From the cell containing the given text, extract its center point as [X, Y] coordinate. 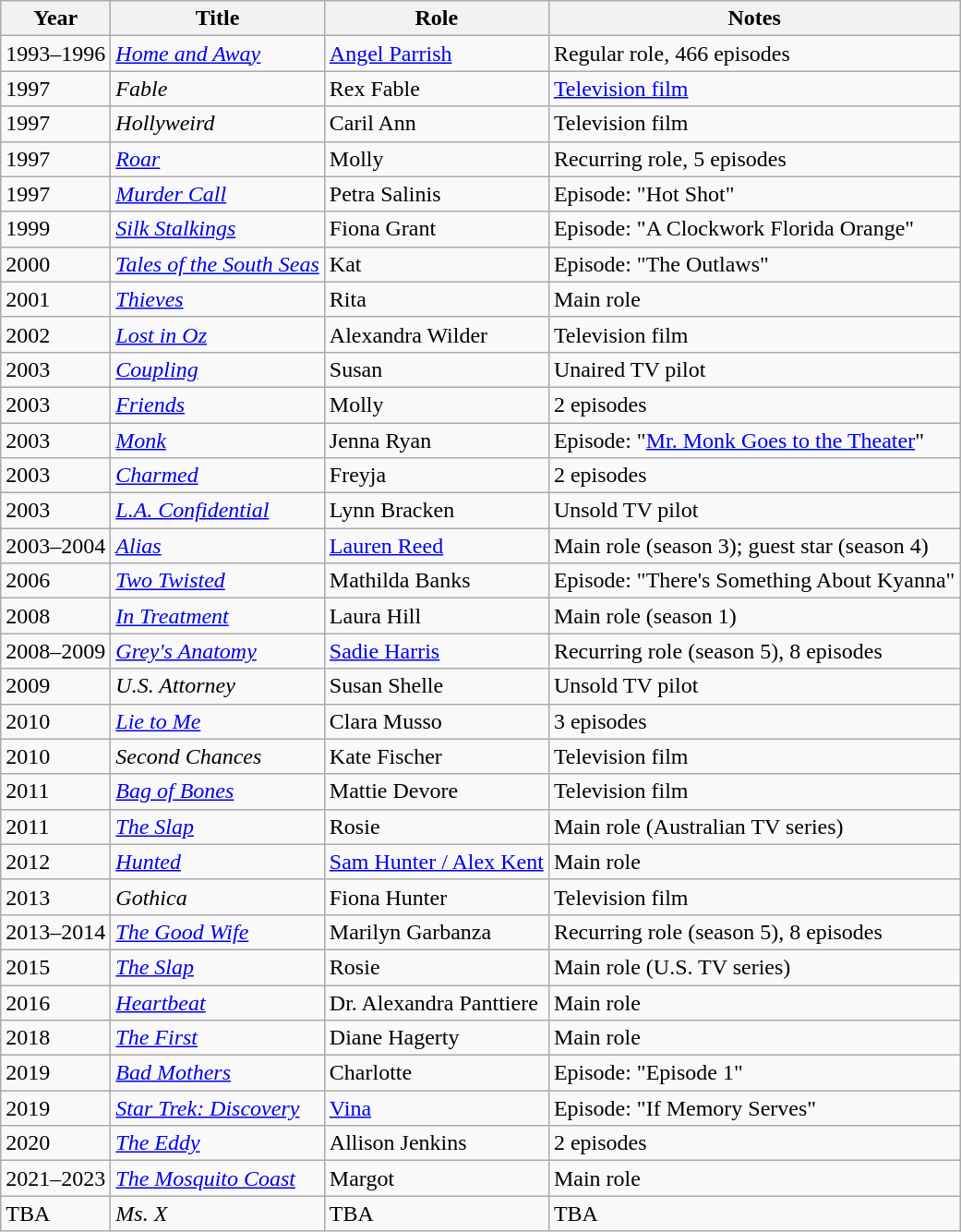
Margot [436, 1178]
2020 [55, 1143]
Diane Hagerty [436, 1038]
Heartbeat [218, 1002]
Role [436, 18]
Petra Salinis [436, 194]
Tales of the South Seas [218, 264]
Susan [436, 369]
U.S. Attorney [218, 686]
Allison Jenkins [436, 1143]
Caril Ann [436, 124]
The First [218, 1038]
Lie to Me [218, 721]
The Good Wife [218, 932]
Susan Shelle [436, 686]
Episode: "Hot Shot" [754, 194]
Star Trek: Discovery [218, 1108]
Main role (season 1) [754, 616]
Episode: "Mr. Monk Goes to the Theater" [754, 441]
Fiona Grant [436, 229]
Grey's Anatomy [218, 651]
Year [55, 18]
2003–2004 [55, 546]
3 episodes [754, 721]
Sam Hunter / Alex Kent [436, 862]
Jenna Ryan [436, 441]
Vina [436, 1108]
Bag of Bones [218, 791]
Two Twisted [218, 581]
2021–2023 [55, 1178]
2006 [55, 581]
Episode: "If Memory Serves" [754, 1108]
Episode: "The Outlaws" [754, 264]
Episode: "Episode 1" [754, 1073]
Gothica [218, 897]
Charmed [218, 476]
Dr. Alexandra Panttiere [436, 1002]
2016 [55, 1002]
2008 [55, 616]
Fiona Hunter [436, 897]
Monk [218, 441]
Murder Call [218, 194]
Kate Fischer [436, 756]
2009 [55, 686]
Alexandra Wilder [436, 334]
Laura Hill [436, 616]
Recurring role, 5 episodes [754, 159]
The Eddy [218, 1143]
2000 [55, 264]
Main role (season 3); guest star (season 4) [754, 546]
Kat [436, 264]
Charlotte [436, 1073]
1999 [55, 229]
Coupling [218, 369]
Episode: "A Clockwork Florida Orange" [754, 229]
2018 [55, 1038]
Sadie Harris [436, 651]
The Mosquito Coast [218, 1178]
Freyja [436, 476]
Alias [218, 546]
Angel Parrish [436, 54]
2013 [55, 897]
In Treatment [218, 616]
Clara Musso [436, 721]
Lauren Reed [436, 546]
Regular role, 466 episodes [754, 54]
L.A. Confidential [218, 511]
2002 [55, 334]
Lost in Oz [218, 334]
Main role (Australian TV series) [754, 827]
2001 [55, 299]
Lynn Bracken [436, 511]
Fable [218, 89]
Title [218, 18]
1993–1996 [55, 54]
Rex Fable [436, 89]
Thieves [218, 299]
Unaired TV pilot [754, 369]
Friends [218, 405]
Bad Mothers [218, 1073]
Notes [754, 18]
Mattie Devore [436, 791]
Hunted [218, 862]
Second Chances [218, 756]
Roar [218, 159]
Ms. X [218, 1214]
2008–2009 [55, 651]
Rita [436, 299]
Marilyn Garbanza [436, 932]
Home and Away [218, 54]
Silk Stalkings [218, 229]
Main role (U.S. TV series) [754, 967]
Hollyweird [218, 124]
2015 [55, 967]
2013–2014 [55, 932]
2012 [55, 862]
Mathilda Banks [436, 581]
Episode: "There's Something About Kyanna" [754, 581]
